Detect which cell encompasses the target text, then output its (X, Y) center coordinate. 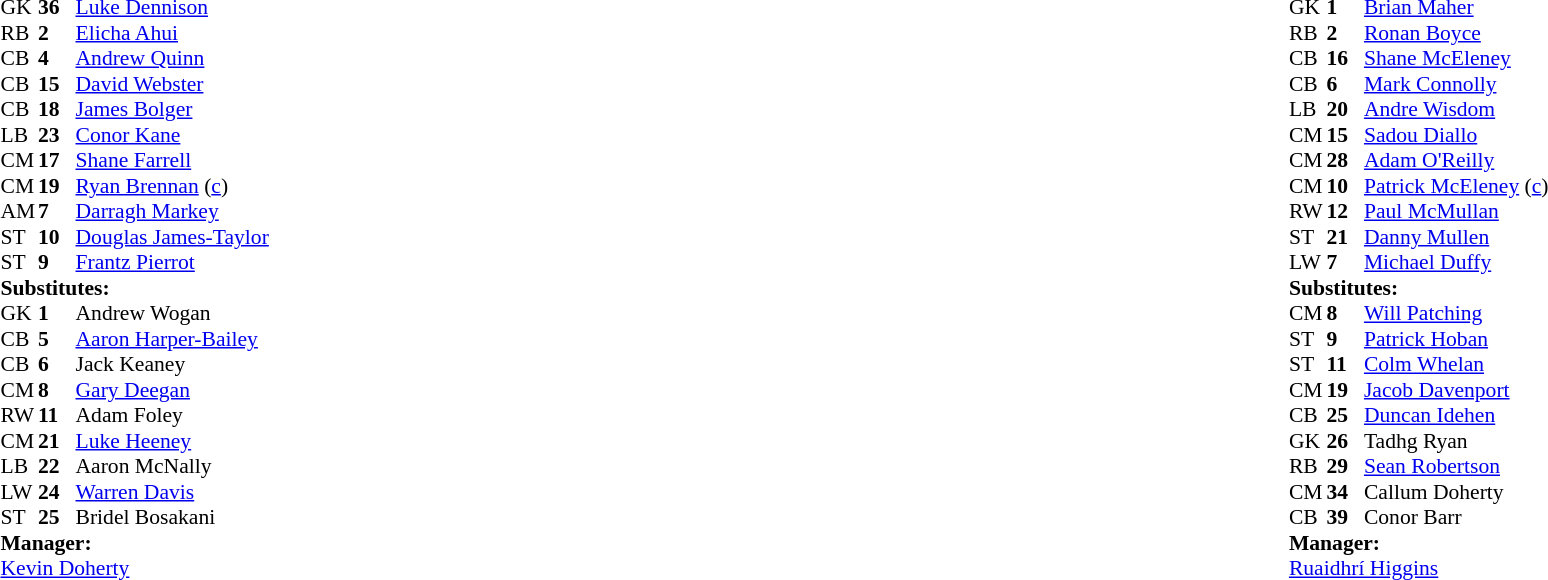
Darragh Markey (172, 211)
Elicha Ahui (172, 33)
Manager: (134, 543)
29 (1345, 467)
Gary Deegan (172, 390)
39 (1345, 517)
Conor Kane (172, 135)
1 (57, 313)
Andrew Quinn (172, 59)
Aaron McNally (172, 467)
22 (57, 467)
26 (1345, 441)
Jack Keaney (172, 365)
Warren Davis (172, 492)
24 (57, 492)
Andrew Wogan (172, 313)
16 (1345, 59)
17 (57, 161)
Substitutes: (134, 288)
34 (1345, 492)
23 (57, 135)
Luke Heeney (172, 441)
James Bolger (172, 109)
4 (57, 59)
Douglas James-Taylor (172, 237)
Adam Foley (172, 415)
Bridel Bosakani (172, 517)
Aaron Harper-Bailey (172, 339)
28 (1345, 161)
Ryan Brennan (c) (172, 186)
AM (19, 211)
20 (1345, 109)
18 (57, 109)
12 (1345, 211)
Frantz Pierrot (172, 263)
Shane Farrell (172, 161)
David Webster (172, 84)
5 (57, 339)
